Provide the (X, Y) coordinate of the cell's center where the given text is located.  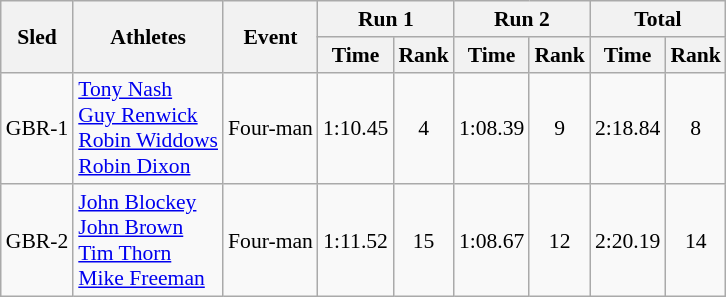
GBR-1 (37, 128)
4 (424, 128)
15 (424, 241)
1:10.45 (356, 128)
Total (658, 19)
1:08.39 (492, 128)
Run 1 (386, 19)
John BlockeyJohn BrownTim ThornMike Freeman (148, 241)
1:11.52 (356, 241)
14 (696, 241)
Tony NashGuy RenwickRobin WiddowsRobin Dixon (148, 128)
Sled (37, 36)
Event (270, 36)
GBR-2 (37, 241)
2:18.84 (628, 128)
12 (560, 241)
8 (696, 128)
Run 2 (522, 19)
9 (560, 128)
Athletes (148, 36)
1:08.67 (492, 241)
2:20.19 (628, 241)
